Locate the cell with the specified text and output its (x, y) center coordinate. 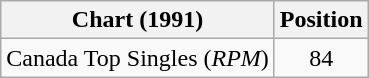
Position (321, 20)
Canada Top Singles (RPM) (138, 58)
Chart (1991) (138, 20)
84 (321, 58)
